Extract the [x, y] coordinate from the center of the cell holding the provided text.  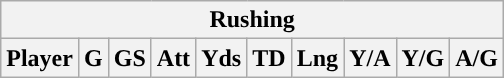
GS [130, 58]
A/G [477, 58]
Y/G [423, 58]
Att [173, 58]
Y/A [370, 58]
Lng [317, 58]
G [93, 58]
Rushing [252, 20]
Yds [222, 58]
Player [40, 58]
TD [269, 58]
